Determine the (X, Y) coordinate at the center of the cell enclosing the given text.  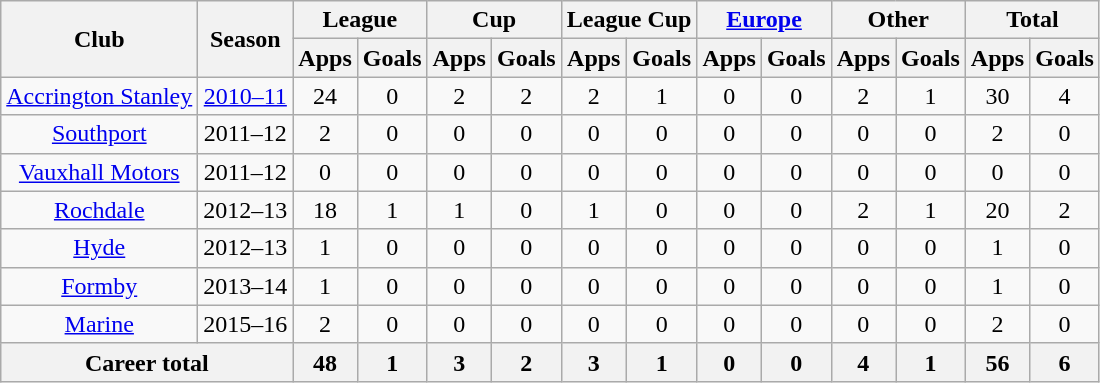
League (360, 20)
Cup (494, 20)
League Cup (629, 20)
Hyde (100, 248)
Season (246, 39)
Europe (764, 20)
20 (997, 210)
2010–11 (246, 96)
Formby (100, 286)
Marine (100, 324)
30 (997, 96)
Southport (100, 134)
56 (997, 362)
Club (100, 39)
2015–16 (246, 324)
2013–14 (246, 286)
Rochdale (100, 210)
Accrington Stanley (100, 96)
Vauxhall Motors (100, 172)
18 (325, 210)
Other (898, 20)
Career total (147, 362)
6 (1065, 362)
24 (325, 96)
48 (325, 362)
Total (1032, 20)
